Identify which cell holds the provided text, then report its (X, Y) central coordinate. 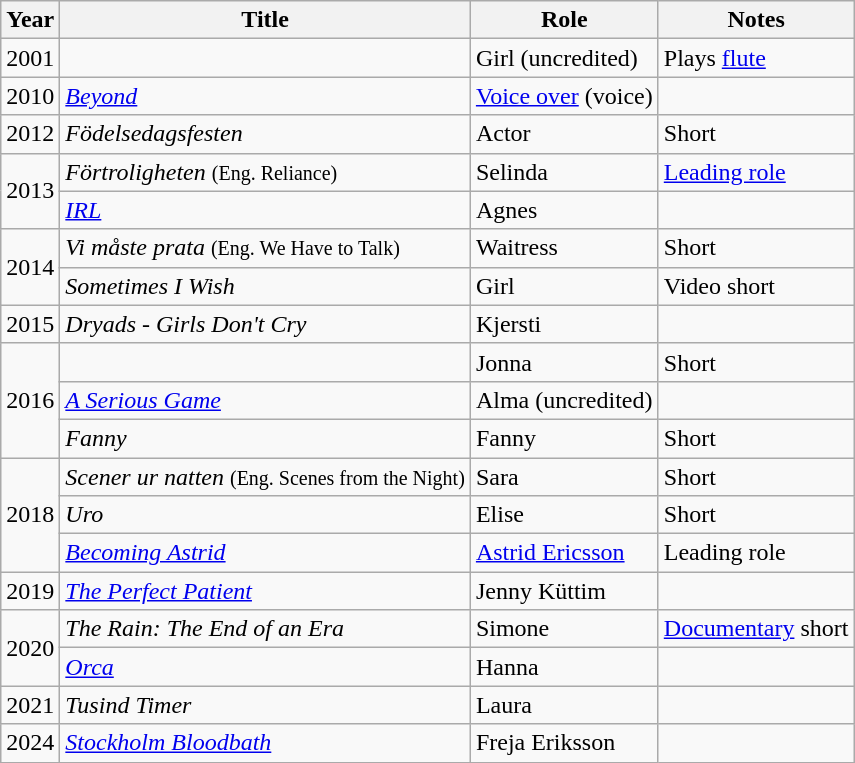
Jenny Küttim (564, 591)
Elise (564, 515)
Selinda (564, 172)
2020 (30, 648)
Dryads - Girls Don't Cry (266, 324)
Vi måste prata (Eng. We Have to Talk) (266, 248)
Voice over (voice) (564, 96)
Becoming Astrid (266, 553)
2001 (30, 58)
Stockholm Bloodbath (266, 743)
Video short (756, 286)
Alma (uncredited) (564, 400)
Laura (564, 705)
Beyond (266, 96)
2013 (30, 191)
A Serious Game (266, 400)
2014 (30, 267)
Freja Eriksson (564, 743)
Plays flute (756, 58)
Födelsedagsfesten (266, 134)
Förtroligheten (Eng. Reliance) (266, 172)
Astrid Ericsson (564, 553)
The Rain: The End of an Era (266, 629)
Waitress (564, 248)
2015 (30, 324)
Notes (756, 20)
Tusind Timer (266, 705)
Scener ur natten (Eng. Scenes from the Night) (266, 477)
Role (564, 20)
Girl (uncredited) (564, 58)
Kjersti (564, 324)
Agnes (564, 210)
Actor (564, 134)
Year (30, 20)
Jonna (564, 362)
Uro (266, 515)
Simone (564, 629)
2018 (30, 515)
2016 (30, 400)
IRL (266, 210)
Title (266, 20)
Sometimes I Wish (266, 286)
2012 (30, 134)
2010 (30, 96)
Documentary short (756, 629)
Orca (266, 667)
Girl (564, 286)
The Perfect Patient (266, 591)
2019 (30, 591)
Sara (564, 477)
2021 (30, 705)
Hanna (564, 667)
2024 (30, 743)
